Extract the (x, y) coordinate from the center of the cell holding the provided text.  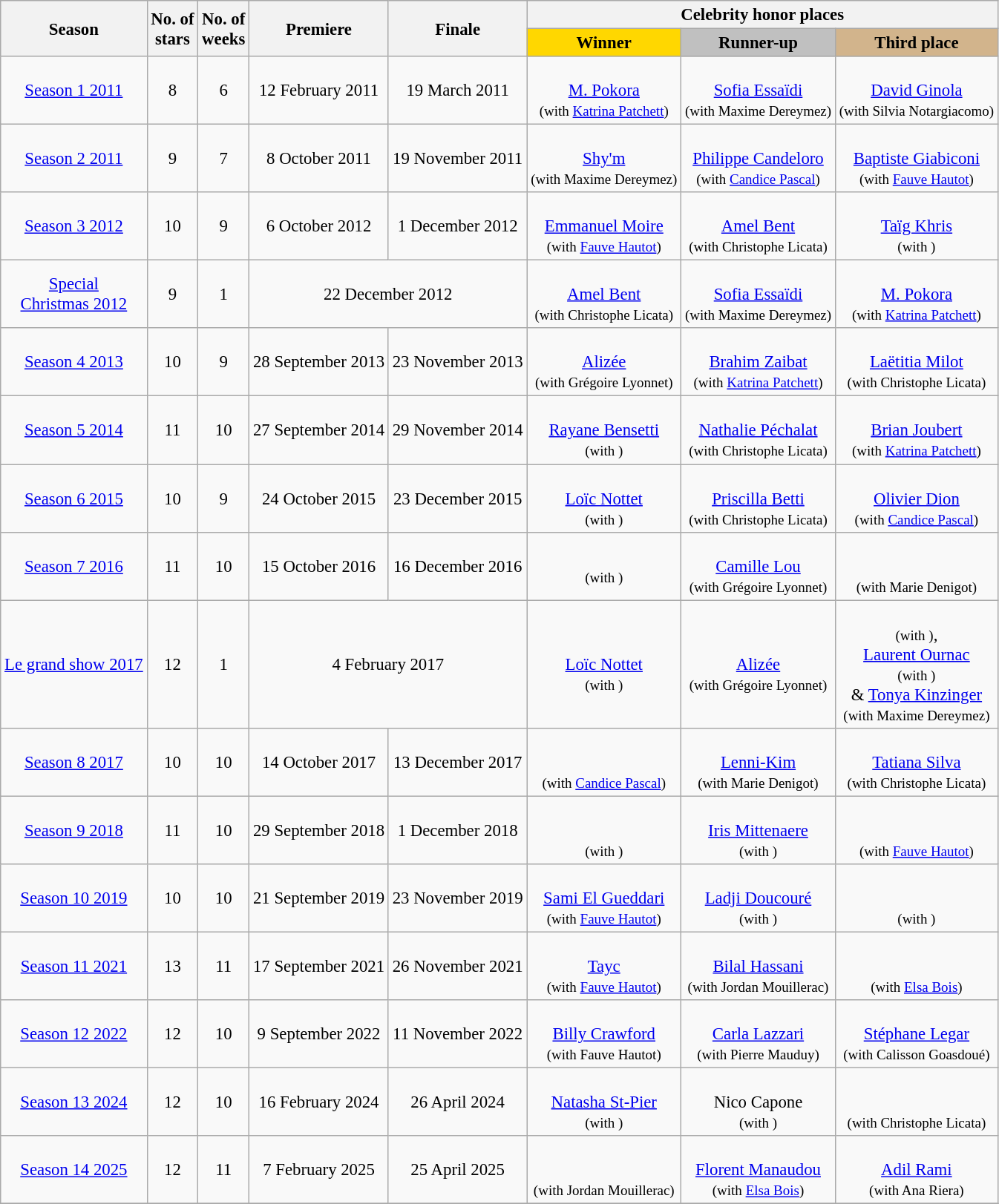
Iris Mittenaere(with ) (759, 830)
23 November 2013 (457, 362)
6 (224, 91)
27 September 2014 (319, 430)
26 April 2024 (457, 1102)
29 September 2018 (319, 830)
Season 5 2014 (74, 430)
11 November 2022 (457, 1034)
Season 3 2012 (74, 226)
8 (172, 91)
19 November 2011 (457, 159)
Finale (457, 28)
(with Marie Denigot) (916, 566)
Third place (916, 43)
Nathalie Péchalat(with Christophe Licata) (759, 430)
25 April 2025 (457, 1170)
22 December 2012 (388, 295)
Billy Crawford(with Fauve Hautot) (604, 1034)
Season 8 2017 (74, 762)
Season 10 2019 (74, 898)
(with ), Laurent Ournac(with ) & Tonya Kinzinger(with Maxime Dereymez) (916, 665)
16 December 2016 (457, 566)
23 November 2019 (457, 898)
28 September 2013 (319, 362)
Shy'm(with Maxime Dereymez) (604, 159)
Runner-up (759, 43)
29 November 2014 (457, 430)
Taïg Khris(with ) (916, 226)
(with Jordan Mouillerac) (604, 1170)
16 February 2024 (319, 1102)
Season 12 2022 (74, 1034)
17 September 2021 (319, 966)
Season 9 2018 (74, 830)
14 October 2017 (319, 762)
Season 4 2013 (74, 362)
Philippe Candeloro(with Candice Pascal) (759, 159)
7 (224, 159)
13 (172, 966)
23 December 2015 (457, 499)
Premiere (319, 28)
24 October 2015 (319, 499)
13 December 2017 (457, 762)
Ladji Doucouré(with ) (759, 898)
David Ginola(with Silvia Notargiacomo) (916, 91)
Season 11 2021 (74, 966)
Olivier Dion(with Candice Pascal) (916, 499)
Laëtitia Milot(with Christophe Licata) (916, 362)
6 October 2012 (319, 226)
19 March 2011 (457, 91)
Brian Joubert(with Katrina Patchett) (916, 430)
Emmanuel Moire(with Fauve Hautot) (604, 226)
(with Candice Pascal) (604, 762)
15 October 2016 (319, 566)
Celebrity honor places (763, 15)
Nico Capone(with ) (759, 1102)
Tayc(with Fauve Hautot) (604, 966)
Rayane Bensetti(with ) (604, 430)
Tatiana Silva(with Christophe Licata) (916, 762)
1 December 2018 (457, 830)
No. ofweeks (224, 28)
Camille Lou(with Grégoire Lyonnet) (759, 566)
No. ofstars (172, 28)
Season (74, 28)
Season 1 2011 (74, 91)
Brahim Zaibat(with Katrina Patchett) (759, 362)
SpecialChristmas 2012 (74, 295)
12 February 2011 (319, 91)
4 February 2017 (388, 665)
Carla Lazzari(with Pierre Mauduy) (759, 1034)
Season 7 2016 (74, 566)
Lenni-Kim(with Marie Denigot) (759, 762)
1 December 2012 (457, 226)
26 November 2021 (457, 966)
Priscilla Betti(with Christophe Licata) (759, 499)
Season 6 2015 (74, 499)
(with Fauve Hautot) (916, 830)
8 October 2011 (319, 159)
Florent Manaudou(with Elsa Bois) (759, 1170)
Stéphane Legar(with Calisson Goasdoué) (916, 1034)
Adil Rami(with Ana Riera) (916, 1170)
7 February 2025 (319, 1170)
Winner (604, 43)
(with Christophe Licata) (916, 1102)
Le grand show 2017 (74, 665)
Season 2 2011 (74, 159)
21 September 2019 (319, 898)
Sami El Gueddari(with Fauve Hautot) (604, 898)
Bilal Hassani(with Jordan Mouillerac) (759, 966)
(with Elsa Bois) (916, 966)
Baptiste Giabiconi(with Fauve Hautot) (916, 159)
9 September 2022 (319, 1034)
Season 14 2025 (74, 1170)
Natasha St-Pier(with ) (604, 1102)
Season 13 2024 (74, 1102)
